Extract the (X, Y) coordinate from the center of the cell holding the provided text.  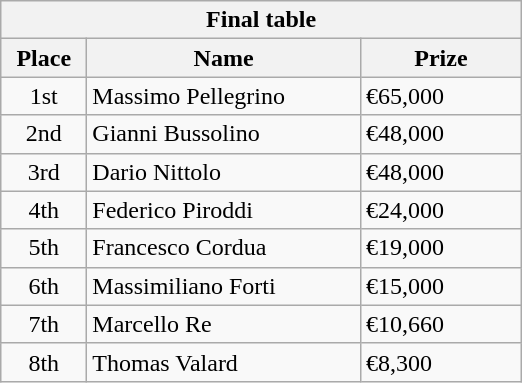
8th (44, 362)
3rd (44, 172)
Marcello Re (224, 324)
Gianni Bussolino (224, 134)
Thomas Valard (224, 362)
6th (44, 286)
2nd (44, 134)
€65,000 (440, 96)
Federico Piroddi (224, 210)
€24,000 (440, 210)
Name (224, 58)
7th (44, 324)
Prize (440, 58)
€10,660 (440, 324)
Dario Nittolo (224, 172)
Massimiliano Forti (224, 286)
5th (44, 248)
Final table (262, 20)
Francesco Cordua (224, 248)
Place (44, 58)
4th (44, 210)
1st (44, 96)
€19,000 (440, 248)
Massimo Pellegrino (224, 96)
€8,300 (440, 362)
€15,000 (440, 286)
